Determine the (x, y) coordinate at the center of the cell enclosing the given text.  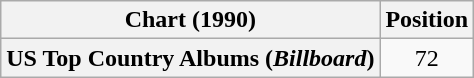
Position (427, 20)
Chart (1990) (190, 20)
US Top Country Albums (Billboard) (190, 58)
72 (427, 58)
